Extract the [X, Y] coordinate from the center of the cell holding the provided text.  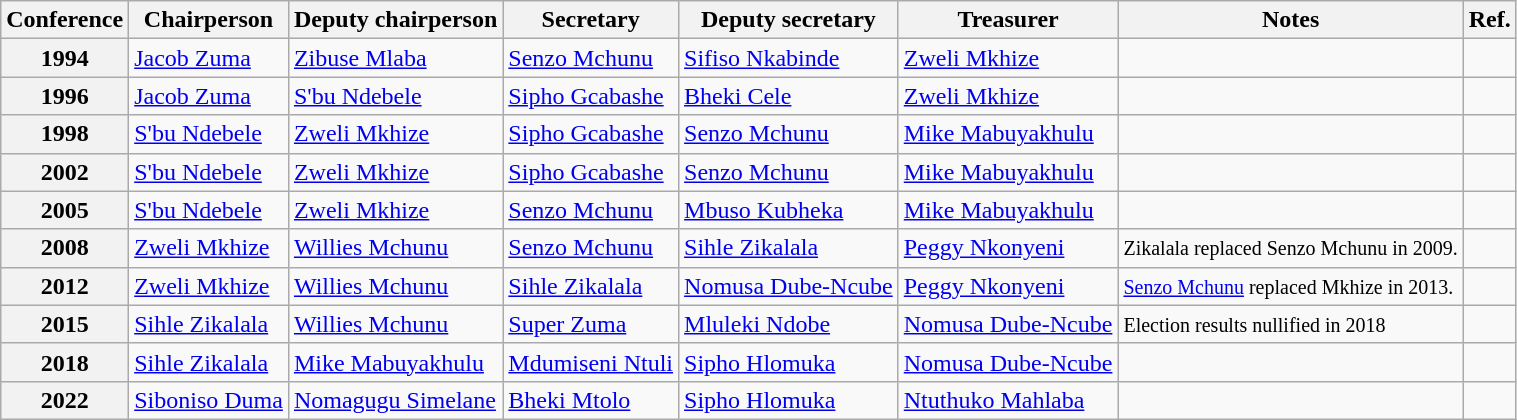
Sifiso Nkabinde [789, 58]
1998 [65, 134]
Bheki Cele [789, 96]
2005 [65, 210]
1996 [65, 96]
Siboniso Duma [209, 400]
2018 [65, 362]
2002 [65, 172]
Bheki Mtolo [591, 400]
Treasurer [1008, 20]
Mbuso Kubheka [789, 210]
Secretary [591, 20]
Deputy secretary [789, 20]
2008 [65, 248]
Senzo Mchunu replaced Mkhize in 2013. [1290, 286]
1994 [65, 58]
Conference [65, 20]
2012 [65, 286]
Notes [1290, 20]
Mluleki Ndobe [789, 324]
2022 [65, 400]
Chairperson [209, 20]
Election results nullified in 2018 [1290, 324]
Super Zuma [591, 324]
Nomagugu Simelane [395, 400]
Deputy chairperson [395, 20]
Ref. [1490, 20]
2015 [65, 324]
Mdumiseni Ntuli [591, 362]
Zibuse Mlaba [395, 58]
Ntuthuko Mahlaba [1008, 400]
Zikalala replaced Senzo Mchunu in 2009. [1290, 248]
